For the text-containing cell, return its midpoint in [x, y] coordinate format. 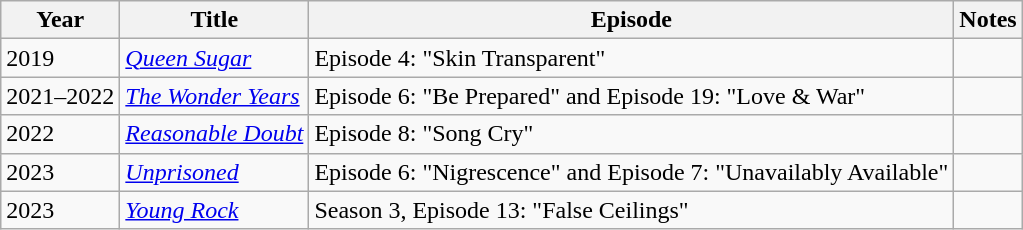
Episode 6: "Nigrescence" and Episode 7: "Unavailably Available" [632, 172]
2022 [60, 134]
Reasonable Doubt [214, 134]
2019 [60, 58]
Notes [988, 20]
Episode [632, 20]
Title [214, 20]
Episode 8: "Song Cry" [632, 134]
Episode 6: "Be Prepared" and Episode 19: "Love & War" [632, 96]
2021–2022 [60, 96]
Unprisoned [214, 172]
Episode 4: "Skin Transparent" [632, 58]
Season 3, Episode 13: "False Ceilings" [632, 210]
Queen Sugar [214, 58]
The Wonder Years [214, 96]
Young Rock [214, 210]
Year [60, 20]
